Return [X, Y] of the center of cell containing provided text 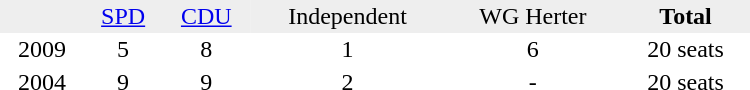
WG Herter [534, 16]
CDU [206, 16]
Independent [347, 16]
6 [534, 50]
5 [123, 50]
8 [206, 50]
20 seats [686, 50]
2009 [42, 50]
1 [347, 50]
SPD [123, 16]
Total [686, 16]
